Pinpoint the cell where the given text exists, returning its [X, Y] midpoint coordinate. 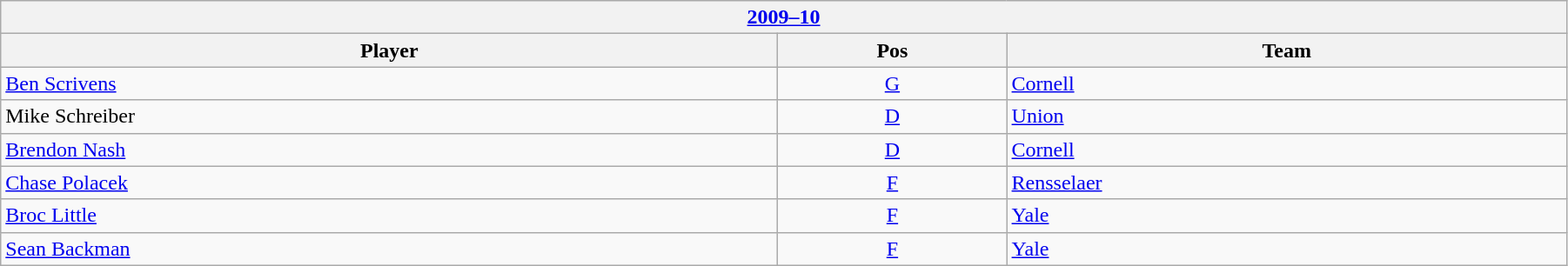
G [893, 83]
Player [390, 50]
Sean Backman [390, 249]
Pos [893, 50]
2009–10 [784, 17]
Brendon Nash [390, 150]
Union [1286, 116]
Ben Scrivens [390, 83]
Broc Little [390, 216]
Team [1286, 50]
Mike Schreiber [390, 116]
Chase Polacek [390, 183]
Rensselaer [1286, 183]
